Determine the (x, y) coordinate at the center of the cell enclosing the given text.  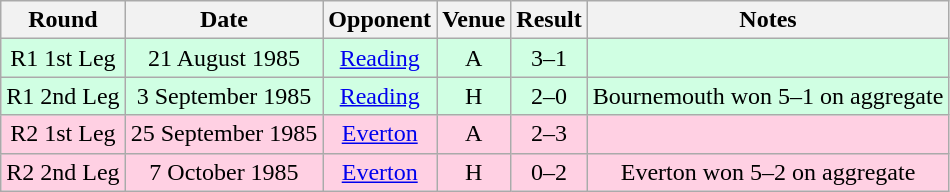
3 September 1985 (224, 96)
R1 2nd Leg (63, 96)
Date (224, 20)
Result (549, 20)
Notes (768, 20)
Opponent (380, 20)
0–2 (549, 172)
Bournemouth won 5–1 on aggregate (768, 96)
25 September 1985 (224, 134)
R1 1st Leg (63, 58)
Round (63, 20)
2–0 (549, 96)
7 October 1985 (224, 172)
3–1 (549, 58)
21 August 1985 (224, 58)
Venue (474, 20)
R2 2nd Leg (63, 172)
R2 1st Leg (63, 134)
2–3 (549, 134)
Everton won 5–2 on aggregate (768, 172)
